Return the [x, y] coordinate for the center point of the cell that contains the specified text.  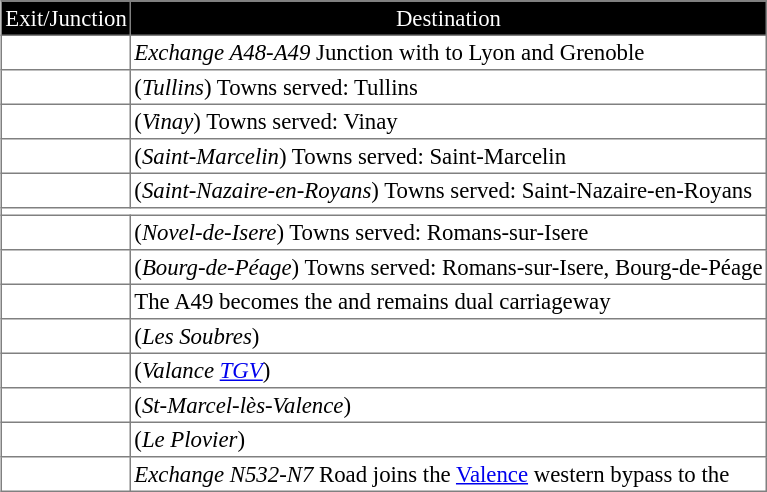
(Saint-Nazaire-en-Royans) Towns served: Saint-Nazaire-en-Royans [449, 190]
Destination [449, 18]
(Vinay) Towns served: Vinay [449, 121]
(Novel-de-Isere) Towns served: Romans-sur-Isere [449, 232]
Exit/Junction [66, 18]
(St-Marcel-lès-Valence) [449, 405]
(Tullins) Towns served: Tullins [449, 87]
(Le Plovier) [449, 439]
Exchange N532-N7 Road joins the Valence western bypass to the [449, 474]
(Les Soubres) [449, 336]
The A49 becomes the and remains dual carriageway [449, 301]
(Valance TGV) [449, 370]
(Saint-Marcelin) Towns served: Saint-Marcelin [449, 156]
(Bourg-de-Péage) Towns served: Romans-sur-Isere, Bourg-de-Péage [449, 267]
Exchange A48-A49 Junction with to Lyon and Grenoble [449, 52]
